Identify which cell holds the provided text, then report its (x, y) central coordinate. 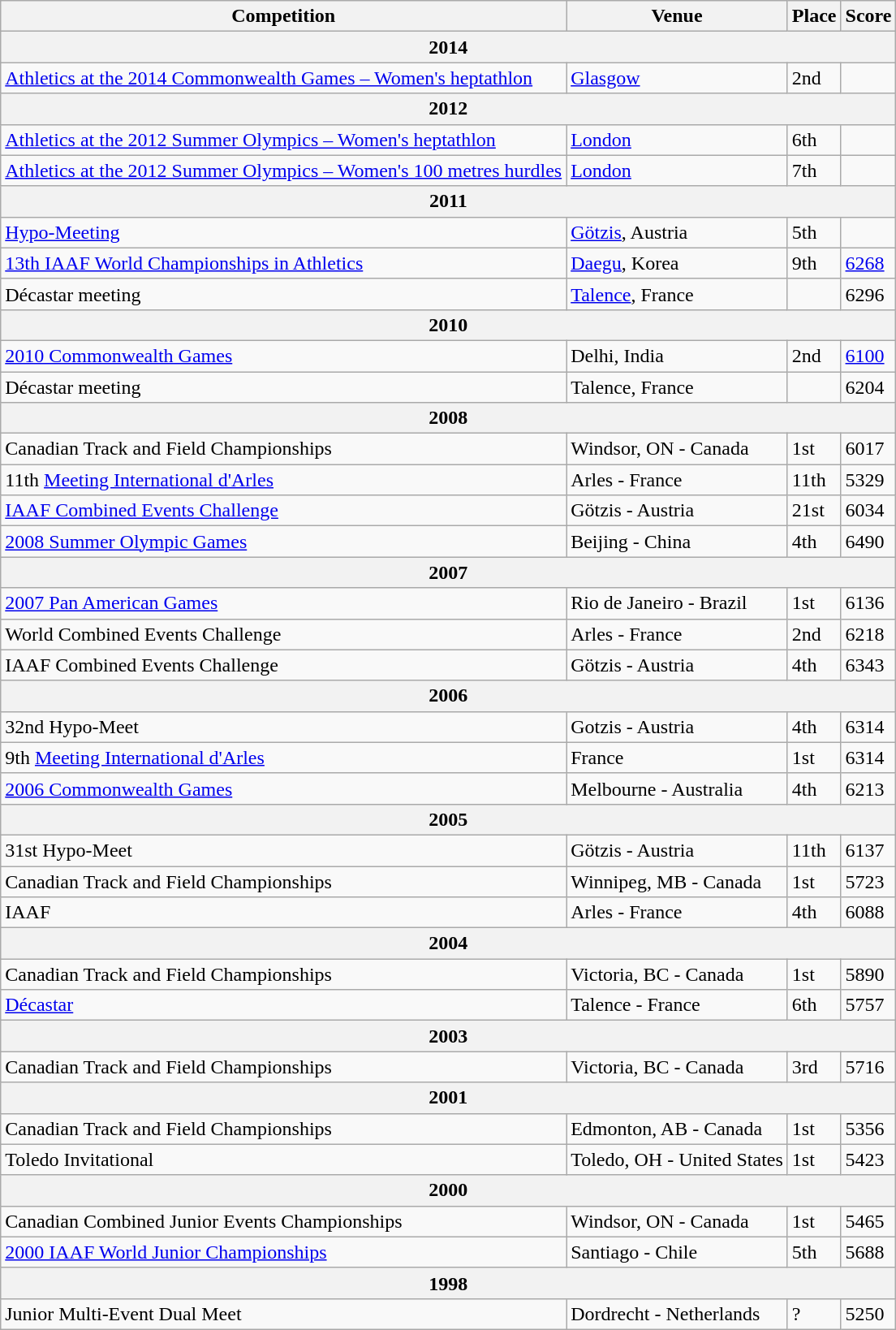
7th (814, 171)
France (677, 758)
5465 (868, 1221)
Melbourne - Australia (677, 788)
Toledo, OH - United States (677, 1159)
Score (868, 16)
5250 (868, 1314)
Athletics at the 2012 Summer Olympics – Women's 100 metres hurdles (284, 171)
2003 (448, 1036)
Talence - France (677, 1005)
5757 (868, 1005)
6204 (868, 387)
Canadian Combined Junior Events Championships (284, 1221)
Competition (284, 16)
Glasgow (677, 78)
2008 Summer Olympic Games (284, 542)
5423 (868, 1159)
Winnipeg, MB - Canada (677, 881)
1998 (448, 1283)
6268 (868, 263)
6343 (868, 665)
6100 (868, 356)
32nd Hypo-Meet (284, 727)
2006 Commonwealth Games (284, 788)
9th Meeting International d'Arles (284, 758)
Santiago - Chile (677, 1252)
Beijing - China (677, 542)
5890 (868, 974)
6137 (868, 850)
Athletics at the 2014 Commonwealth Games – Women's heptathlon (284, 78)
Gotzis - Austria (677, 727)
5716 (868, 1067)
11th Meeting International d'Arles (284, 480)
5329 (868, 480)
2000 IAAF World Junior Championships (284, 1252)
Place (814, 16)
6218 (868, 634)
2008 (448, 418)
Rio de Janeiro - Brazil (677, 603)
2001 (448, 1098)
Götzis, Austria (677, 232)
2010 (448, 325)
2005 (448, 819)
6136 (868, 603)
21st (814, 511)
6034 (868, 511)
5723 (868, 881)
2010 Commonwealth Games (284, 356)
Edmonton, AB - Canada (677, 1129)
13th IAAF World Championships in Athletics (284, 263)
Toledo Invitational (284, 1159)
Daegu, Korea (677, 263)
2006 (448, 696)
2007 Pan American Games (284, 603)
31st Hypo-Meet (284, 850)
2014 (448, 47)
Delhi, India (677, 356)
? (814, 1314)
Junior Multi-Event Dual Meet (284, 1314)
2007 (448, 572)
6296 (868, 294)
2004 (448, 944)
2012 (448, 109)
3rd (814, 1067)
5688 (868, 1252)
Venue (677, 16)
5356 (868, 1129)
6213 (868, 788)
World Combined Events Challenge (284, 634)
Décastar (284, 1005)
6017 (868, 449)
Athletics at the 2012 Summer Olympics – Women's heptathlon (284, 140)
6088 (868, 913)
Dordrecht - Netherlands (677, 1314)
IAAF (284, 913)
9th (814, 263)
Hypo-Meeting (284, 232)
2000 (448, 1190)
2011 (448, 201)
6490 (868, 542)
